Output the [X, Y] coordinate of the center of the cell containing the given text.  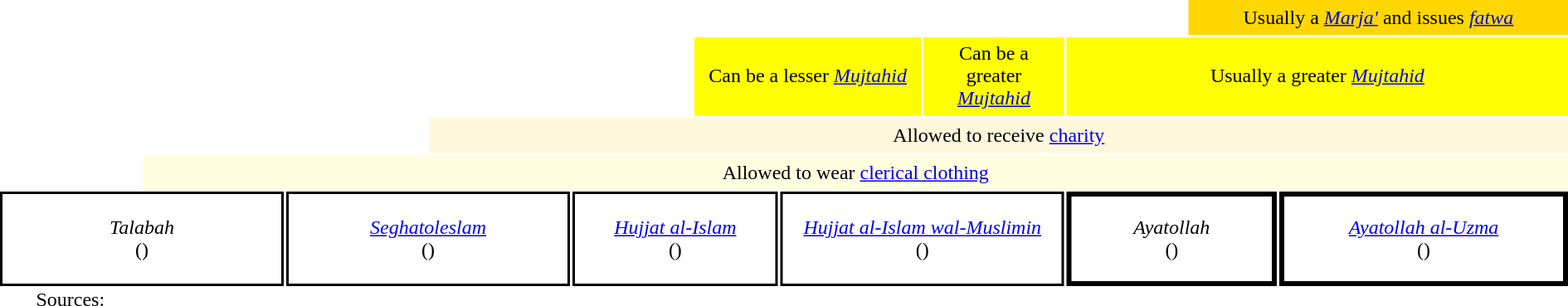
Hujjat al-Islam wal-Muslimin() [923, 240]
Ayatollah al-Uzma() [1424, 240]
Ayatollah() [1171, 240]
Hujjat al-Islam() [675, 240]
Allowed to receive charity [999, 136]
Seghatoleslam() [428, 240]
Can be a lesser Mujtahid [808, 76]
Allowed to wear clerical clothing [855, 172]
Usually a greater Mujtahid [1317, 76]
Talabah() [142, 240]
Can be a greater Mujtahid [994, 76]
Usually a Marja' and issues fatwa [1379, 17]
